For the text-containing cell, return its midpoint in (x, y) coordinate format. 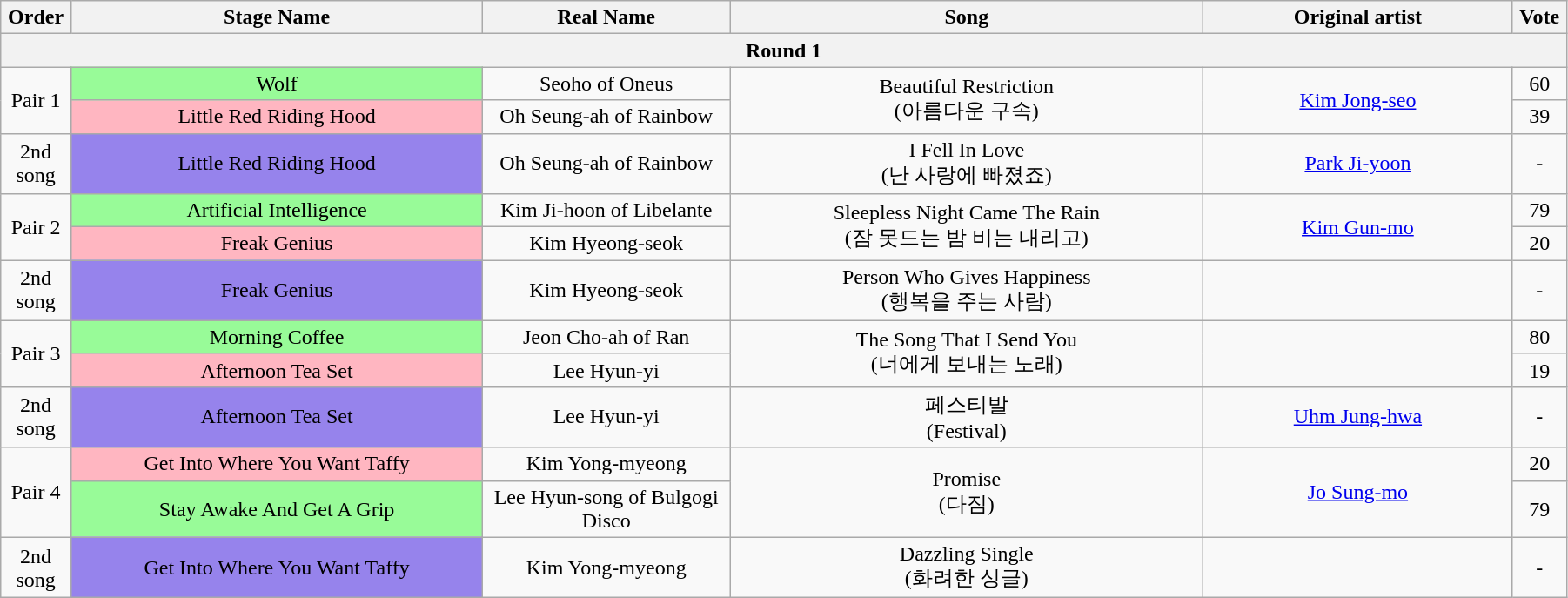
Uhm Jung-hwa (1357, 417)
페스티발(Festival) (967, 417)
39 (1540, 117)
Song (967, 17)
Stay Awake And Get A Grip (277, 508)
Promise(다짐) (967, 493)
Round 1 (784, 50)
Kim Jong-seo (1357, 100)
Morning Coffee (277, 337)
Jo Sung-mo (1357, 493)
Real Name (606, 17)
Lee Hyun-song of Bulgogi Disco (606, 508)
Sleepless Night Came The Rain(잠 못드는 밤 비는 내리고) (967, 227)
Pair 2 (37, 227)
Park Ji-yoon (1357, 164)
Kim Gun-mo (1357, 227)
Pair 4 (37, 493)
Pair 1 (37, 100)
Wolf (277, 84)
Order (37, 17)
Stage Name (277, 17)
Kim Ji-hoon of Libelante (606, 211)
I Fell In Love(난 사랑에 빠졌죠) (967, 164)
The Song That I Send You(너에게 보내는 노래) (967, 353)
Dazzling Single(화려한 싱글) (967, 568)
60 (1540, 84)
Beautiful Restriction(아름다운 구속) (967, 100)
Person Who Gives Happiness(행복을 주는 사람) (967, 291)
Artificial Intelligence (277, 211)
19 (1540, 370)
Pair 3 (37, 353)
80 (1540, 337)
Seoho of Oneus (606, 84)
Jeon Cho-ah of Ran (606, 337)
Original artist (1357, 17)
Vote (1540, 17)
